Find where the given text appears and provide that cell's center as [x, y] coordinate. 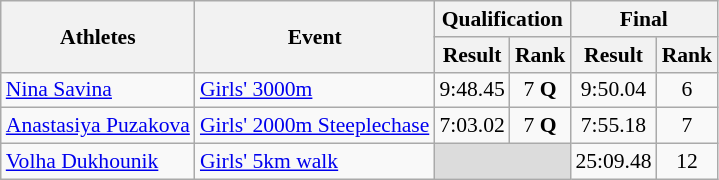
Nina Savina [98, 90]
7:03.02 [472, 126]
Girls' 3000m [314, 90]
Anastasiya Puzakova [98, 126]
25:09.48 [613, 162]
12 [688, 162]
Qualification [502, 19]
Event [314, 36]
9:50.04 [613, 90]
9:48.45 [472, 90]
6 [688, 90]
Final [644, 19]
7 [688, 126]
Volha Dukhounik [98, 162]
7:55.18 [613, 126]
Athletes [98, 36]
Girls' 5km walk [314, 162]
Girls' 2000m Steeplechase [314, 126]
